Return the (x, y) coordinate for the center point of the cell that contains the specified text.  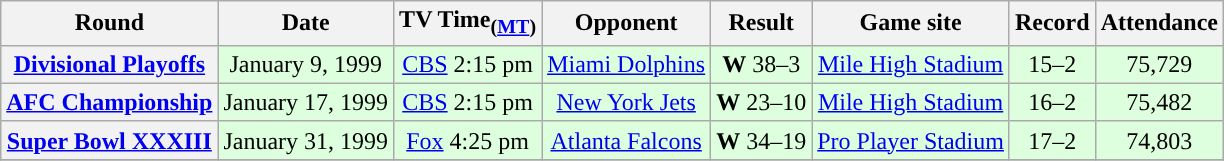
Opponent (626, 23)
New York Jets (626, 102)
January 9, 1999 (306, 64)
Game site (911, 23)
Super Bowl XXXIII (110, 140)
Atlanta Falcons (626, 140)
Divisional Playoffs (110, 64)
75,729 (1159, 64)
Fox 4:25 pm (468, 140)
January 31, 1999 (306, 140)
January 17, 1999 (306, 102)
Miami Dolphins (626, 64)
TV Time(MT) (468, 23)
AFC Championship (110, 102)
Round (110, 23)
Record (1052, 23)
W 34–19 (762, 140)
Pro Player Stadium (911, 140)
Attendance (1159, 23)
Date (306, 23)
75,482 (1159, 102)
15–2 (1052, 64)
W 23–10 (762, 102)
17–2 (1052, 140)
16–2 (1052, 102)
W 38–3 (762, 64)
74,803 (1159, 140)
Result (762, 23)
